Capture the cell that displays the provided text and extract its [x, y] central coordinate. 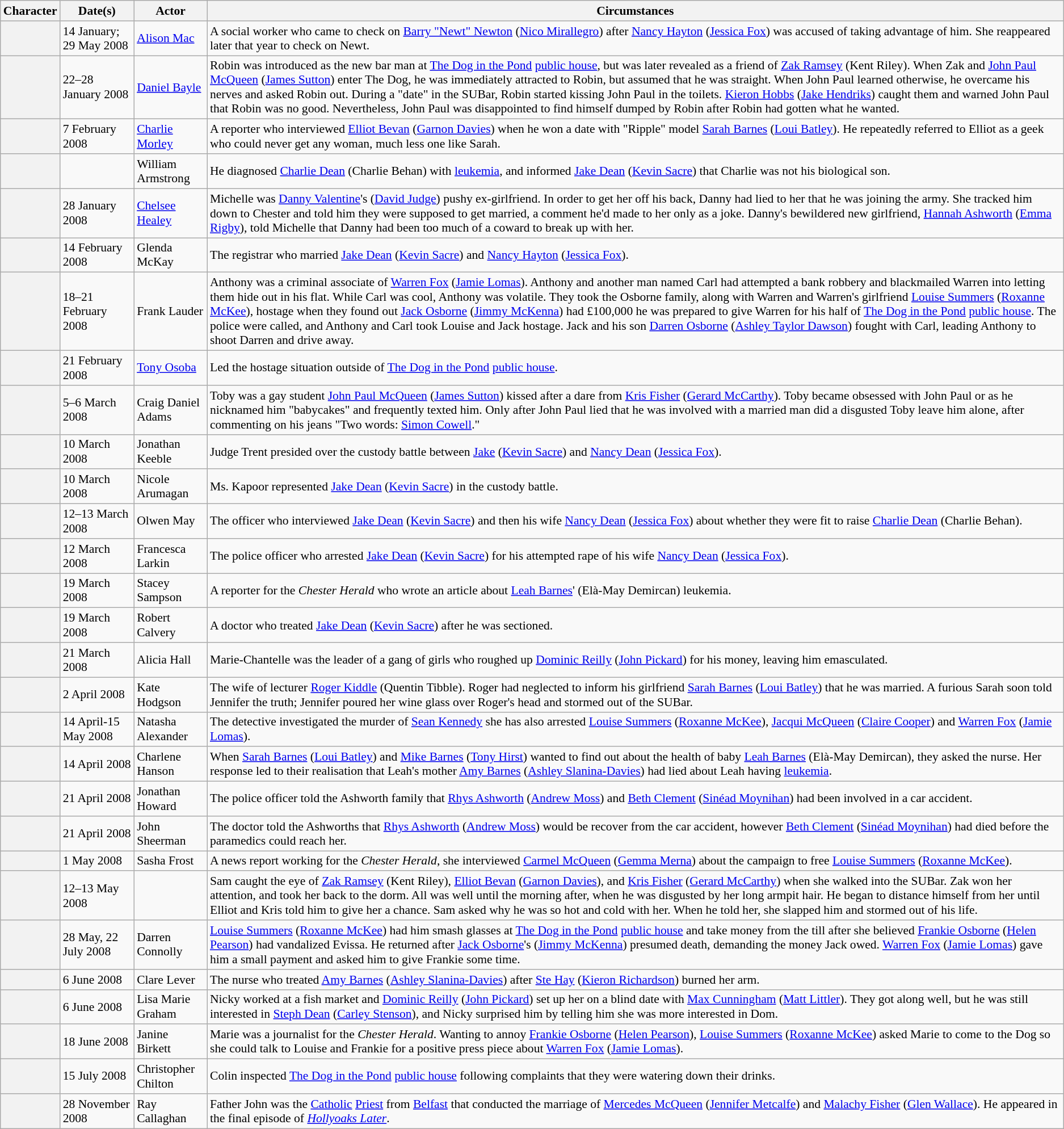
18–21 February 2008 [97, 312]
Robert Calvery [170, 626]
Alison Mac [170, 39]
Christopher Chilton [170, 1076]
Frank Lauder [170, 312]
21 February 2008 [97, 368]
Led the hostage situation outside of The Dog in the Pond public house. [636, 368]
14 January; 29 May 2008 [97, 39]
Ray Callaghan [170, 1111]
22–28 January 2008 [97, 87]
Chelsee Healey [170, 213]
28 November 2008 [97, 1111]
Kate Hodgson [170, 695]
Judge Trent presided over the custody battle between Jake (Kevin Sacre) and Nancy Dean (Jessica Fox). [636, 452]
21 March 2008 [97, 660]
1 May 2008 [97, 861]
A news report working for the Chester Herald, she interviewed Carmel McQueen (Gemma Merna) about the campaign to free Louise Summers (Roxanne McKee). [636, 861]
Olwen May [170, 521]
12–13 May 2008 [97, 896]
Jonathan Howard [170, 799]
Charlene Hanson [170, 764]
Lisa Marie Graham [170, 1007]
A reporter for the Chester Herald who wrote an article about Leah Barnes' (Elà-May Demircan) leukemia. [636, 590]
A doctor who treated Jake Dean (Kevin Sacre) after he was sectioned. [636, 626]
5–6 March 2008 [97, 410]
Character [31, 11]
Ms. Kapoor represented Jake Dean (Kevin Sacre) in the custody battle. [636, 487]
John Sheerman [170, 833]
The police officer who arrested Jake Dean (Kevin Sacre) for his attempted rape of his wife Nancy Dean (Jessica Fox). [636, 556]
Marie-Chantelle was the leader of a gang of girls who roughed up Dominic Reilly (John Pickard) for his money, leaving him emasculated. [636, 660]
William Armstrong [170, 171]
Darren Connolly [170, 945]
14 April 2008 [97, 764]
Actor [170, 11]
Tony Osoba [170, 368]
Natasha Alexander [170, 729]
28 May, 22 July 2008 [97, 945]
Francesca Larkin [170, 556]
18 June 2008 [97, 1042]
2 April 2008 [97, 695]
Daniel Bayle [170, 87]
Colin inspected The Dog in the Pond public house following complaints that they were watering down their drinks. [636, 1076]
Charlie Morley [170, 136]
12 March 2008 [97, 556]
The nurse who treated Amy Barnes (Ashley Slanina-Davies) after Ste Hay (Kieron Richardson) burned her arm. [636, 980]
Sasha Frost [170, 861]
Craig Daniel Adams [170, 410]
7 February 2008 [97, 136]
Date(s) [97, 11]
The registrar who married Jake Dean (Kevin Sacre) and Nancy Hayton (Jessica Fox). [636, 255]
Nicole Arumagan [170, 487]
Jonathan Keeble [170, 452]
15 July 2008 [97, 1076]
Alicia Hall [170, 660]
Clare Lever [170, 980]
Glenda McKay [170, 255]
28 January 2008 [97, 213]
Stacey Sampson [170, 590]
Circumstances [636, 11]
Janine Birkett [170, 1042]
14 April-15 May 2008 [97, 729]
The police officer told the Ashworth family that Rhys Ashworth (Andrew Moss) and Beth Clement (Sinéad Moynihan) had been involved in a car accident. [636, 799]
He diagnosed Charlie Dean (Charlie Behan) with leukemia, and informed Jake Dean (Kevin Sacre) that Charlie was not his biological son. [636, 171]
12–13 March 2008 [97, 521]
14 February 2008 [97, 255]
